Extract the [X, Y] coordinate from the center of the cell holding the provided text.  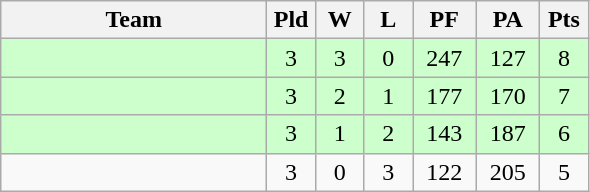
5 [564, 172]
6 [564, 134]
127 [508, 58]
177 [444, 96]
205 [508, 172]
122 [444, 172]
247 [444, 58]
7 [564, 96]
L [388, 20]
PF [444, 20]
PA [508, 20]
170 [508, 96]
W [340, 20]
143 [444, 134]
Team [134, 20]
8 [564, 58]
Pts [564, 20]
Pld [292, 20]
187 [508, 134]
